Detect which cell encompasses the target text, then output its [x, y] center coordinate. 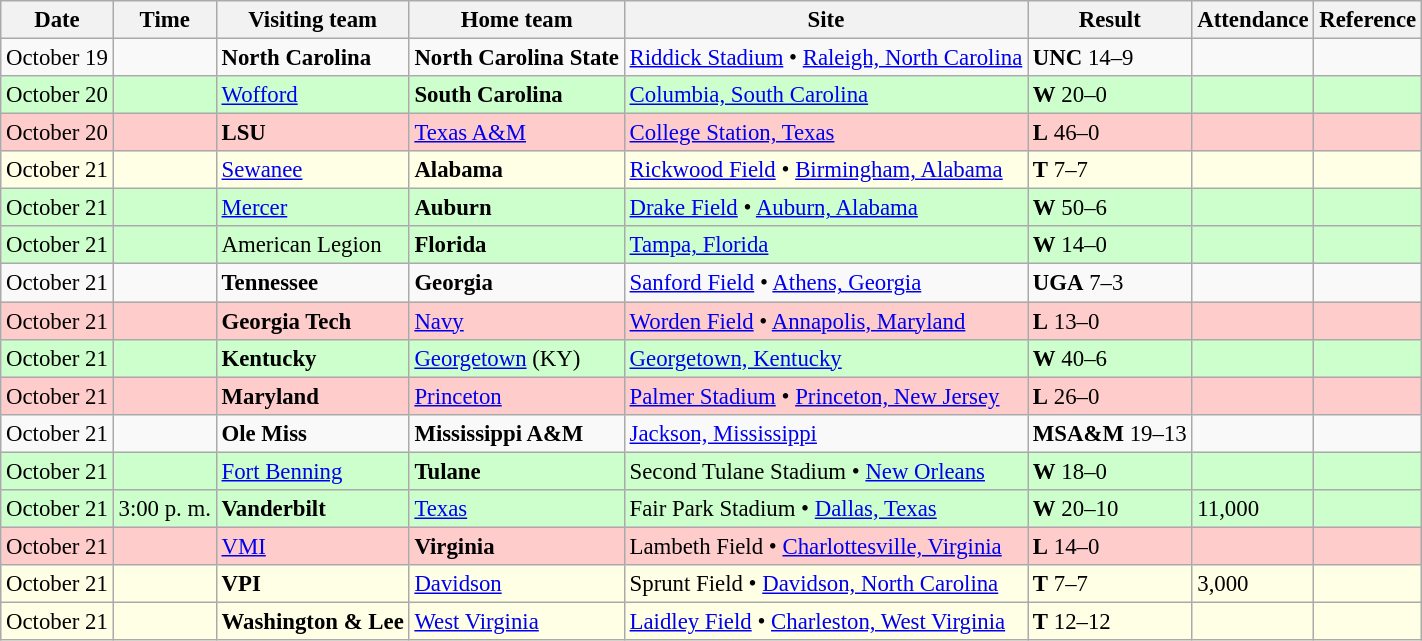
Texas [516, 509]
Tulane [516, 471]
VMI [312, 546]
Georgetown, Kentucky [826, 358]
Riddick Stadium • Raleigh, North Carolina [826, 58]
L 26–0 [1110, 396]
Navy [516, 321]
3:00 p. m. [164, 509]
W 20–0 [1110, 95]
Wofford [312, 95]
Attendance [1253, 20]
LSU [312, 133]
Maryland [312, 396]
Kentucky [312, 358]
T 12–12 [1110, 621]
W 20–10 [1110, 509]
Davidson [516, 584]
Fair Park Stadium • Dallas, Texas [826, 509]
South Carolina [516, 95]
College Station, Texas [826, 133]
W 40–6 [1110, 358]
Auburn [516, 208]
Virginia [516, 546]
Columbia, South Carolina [826, 95]
Ole Miss [312, 433]
UGA 7–3 [1110, 283]
L 13–0 [1110, 321]
11,000 [1253, 509]
Washington & Lee [312, 621]
North Carolina [312, 58]
Sprunt Field • Davidson, North Carolina [826, 584]
Alabama [516, 170]
MSA&M 19–13 [1110, 433]
Palmer Stadium • Princeton, New Jersey [826, 396]
Fort Benning [312, 471]
Home team [516, 20]
North Carolina State [516, 58]
L 46–0 [1110, 133]
Tampa, Florida [826, 245]
Sanford Field • Athens, Georgia [826, 283]
L 14–0 [1110, 546]
Texas A&M [516, 133]
Vanderbilt [312, 509]
Drake Field • Auburn, Alabama [826, 208]
West Virginia [516, 621]
W 18–0 [1110, 471]
Georgia Tech [312, 321]
Visiting team [312, 20]
VPI [312, 584]
Site [826, 20]
3,000 [1253, 584]
Florida [516, 245]
Sewanee [312, 170]
Result [1110, 20]
Rickwood Field • Birmingham, Alabama [826, 170]
Mercer [312, 208]
Princeton [516, 396]
Date [57, 20]
Tennessee [312, 283]
Georgetown (KY) [516, 358]
October 19 [57, 58]
W 50–6 [1110, 208]
American Legion [312, 245]
Jackson, Mississippi [826, 433]
Lambeth Field • Charlottesville, Virginia [826, 546]
W 14–0 [1110, 245]
Reference [1368, 20]
Georgia [516, 283]
Time [164, 20]
Laidley Field • Charleston, West Virginia [826, 621]
Mississippi A&M [516, 433]
UNC 14–9 [1110, 58]
Worden Field • Annapolis, Maryland [826, 321]
Second Tulane Stadium • New Orleans [826, 471]
